Determine the [x, y] coordinate at the center of the cell enclosing the given text.  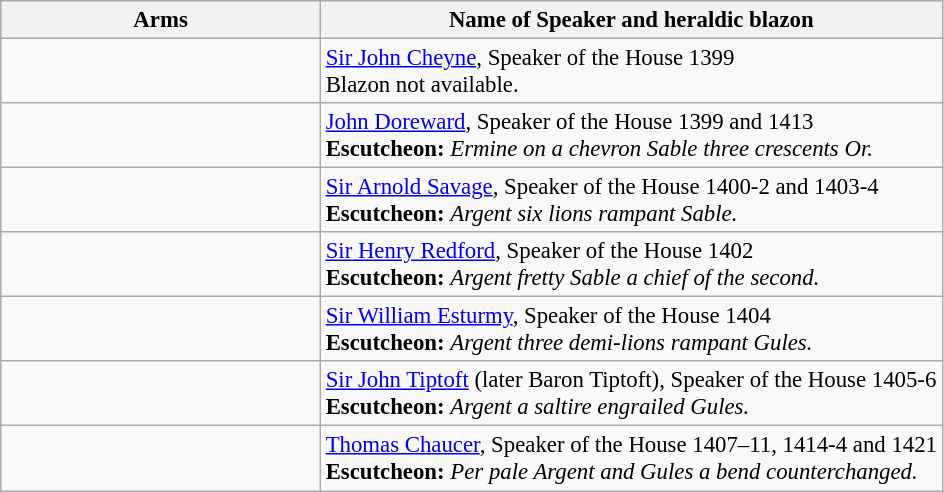
Sir John Tiptoft (later Baron Tiptoft), Speaker of the House 1405-6Escutcheon: Argent a saltire engrailed Gules. [631, 394]
Arms [161, 20]
Thomas Chaucer, Speaker of the House 1407–11, 1414-4 and 1421Escutcheon: Per pale Argent and Gules a bend counterchanged. [631, 458]
Sir Arnold Savage, Speaker of the House 1400-2 and 1403-4Escutcheon: Argent six lions rampant Sable. [631, 200]
Name of Speaker and heraldic blazon [631, 20]
Sir John Cheyne, Speaker of the House 1399Blazon not available. [631, 72]
Sir Henry Redford, Speaker of the House 1402Escutcheon: Argent fretty Sable a chief of the second. [631, 264]
John Doreward, Speaker of the House 1399 and 1413Escutcheon: Ermine on a chevron Sable three crescents Or. [631, 136]
Sir William Esturmy, Speaker of the House 1404Escutcheon: Argent three demi-lions rampant Gules. [631, 330]
